Detect which cell encompasses the target text, then output its [X, Y] center coordinate. 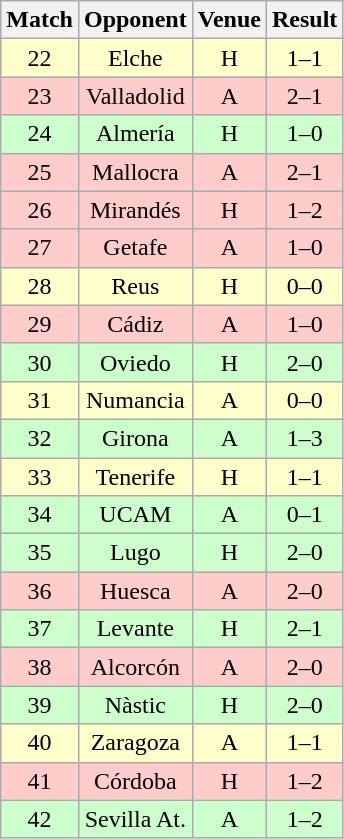
0–1 [304, 515]
24 [40, 134]
Girona [135, 438]
Reus [135, 286]
Lugo [135, 553]
36 [40, 591]
UCAM [135, 515]
Getafe [135, 248]
35 [40, 553]
39 [40, 705]
Oviedo [135, 362]
29 [40, 324]
Cádiz [135, 324]
Nàstic [135, 705]
Opponent [135, 20]
27 [40, 248]
Mirandés [135, 210]
Sevilla At. [135, 819]
Numancia [135, 400]
Elche [135, 58]
Levante [135, 629]
1–3 [304, 438]
Huesca [135, 591]
38 [40, 667]
25 [40, 172]
Result [304, 20]
41 [40, 781]
Alcorcón [135, 667]
Mallocra [135, 172]
30 [40, 362]
23 [40, 96]
37 [40, 629]
Match [40, 20]
Valladolid [135, 96]
33 [40, 477]
Zaragoza [135, 743]
31 [40, 400]
42 [40, 819]
Venue [229, 20]
Almería [135, 134]
22 [40, 58]
32 [40, 438]
40 [40, 743]
26 [40, 210]
34 [40, 515]
28 [40, 286]
Córdoba [135, 781]
Tenerife [135, 477]
